For the text-containing cell, return its midpoint in (X, Y) coordinate format. 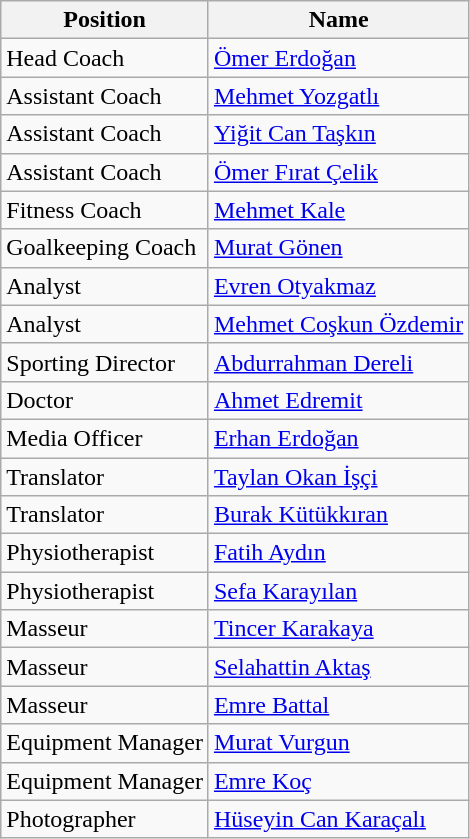
Murat Gönen (338, 248)
Name (338, 20)
Goalkeeping Coach (105, 248)
Taylan Okan İşçi (338, 477)
Yiğit Can Taşkın (338, 134)
Fitness Coach (105, 210)
Murat Vurgun (338, 743)
Hüseyin Can Karaçalı (338, 819)
Ömer Erdoğan (338, 58)
Mehmet Kale (338, 210)
Mehmet Coşkun Özdemir (338, 324)
Erhan Erdoğan (338, 438)
Head Coach (105, 58)
Sefa Karayılan (338, 591)
Media Officer (105, 438)
Ömer Fırat Çelik (338, 172)
Burak Kütükkıran (338, 515)
Tincer Karakaya (338, 629)
Selahattin Aktaş (338, 667)
Ahmet Edremit (338, 400)
Evren Otyakmaz (338, 286)
Position (105, 20)
Abdurrahman Dereli (338, 362)
Photographer (105, 819)
Sporting Director (105, 362)
Doctor (105, 400)
Emre Battal (338, 705)
Fatih Aydın (338, 553)
Emre Koç (338, 781)
Mehmet Yozgatlı (338, 96)
